Find where the given text appears and provide that cell's center as (X, Y) coordinate. 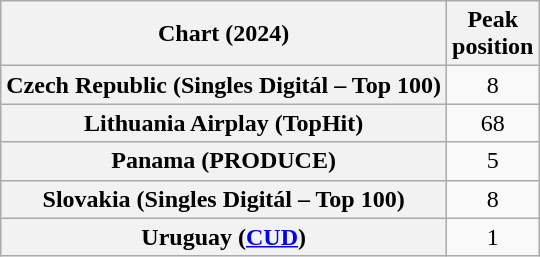
1 (493, 237)
5 (493, 161)
Chart (2024) (224, 34)
68 (493, 123)
Czech Republic (Singles Digitál – Top 100) (224, 85)
Lithuania Airplay (TopHit) (224, 123)
Panama (PRODUCE) (224, 161)
Slovakia (Singles Digitál – Top 100) (224, 199)
Uruguay (CUD) (224, 237)
Peakposition (493, 34)
